Pinpoint the cell where the given text exists, returning its [X, Y] midpoint coordinate. 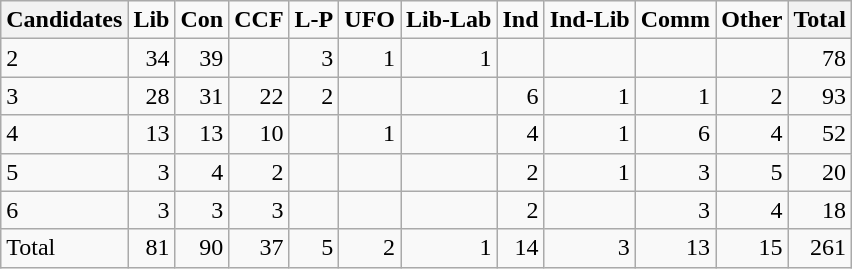
39 [202, 58]
Other [752, 20]
15 [752, 248]
Comm [675, 20]
Ind [520, 20]
37 [259, 248]
261 [820, 248]
22 [259, 96]
Lib [152, 20]
93 [820, 96]
28 [152, 96]
Con [202, 20]
78 [820, 58]
52 [820, 134]
81 [152, 248]
Ind-Lib [590, 20]
34 [152, 58]
90 [202, 248]
18 [820, 210]
CCF [259, 20]
Candidates [64, 20]
14 [520, 248]
31 [202, 96]
L-P [314, 20]
UFO [370, 20]
10 [259, 134]
Lib-Lab [449, 20]
20 [820, 172]
